Pinpoint the cell where the given text exists, returning its (x, y) midpoint coordinate. 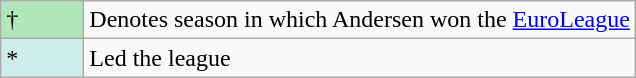
* (42, 58)
† (42, 20)
Led the league (360, 58)
Denotes season in which Andersen won the EuroLeague (360, 20)
